For the text-containing cell, return its midpoint in (x, y) coordinate format. 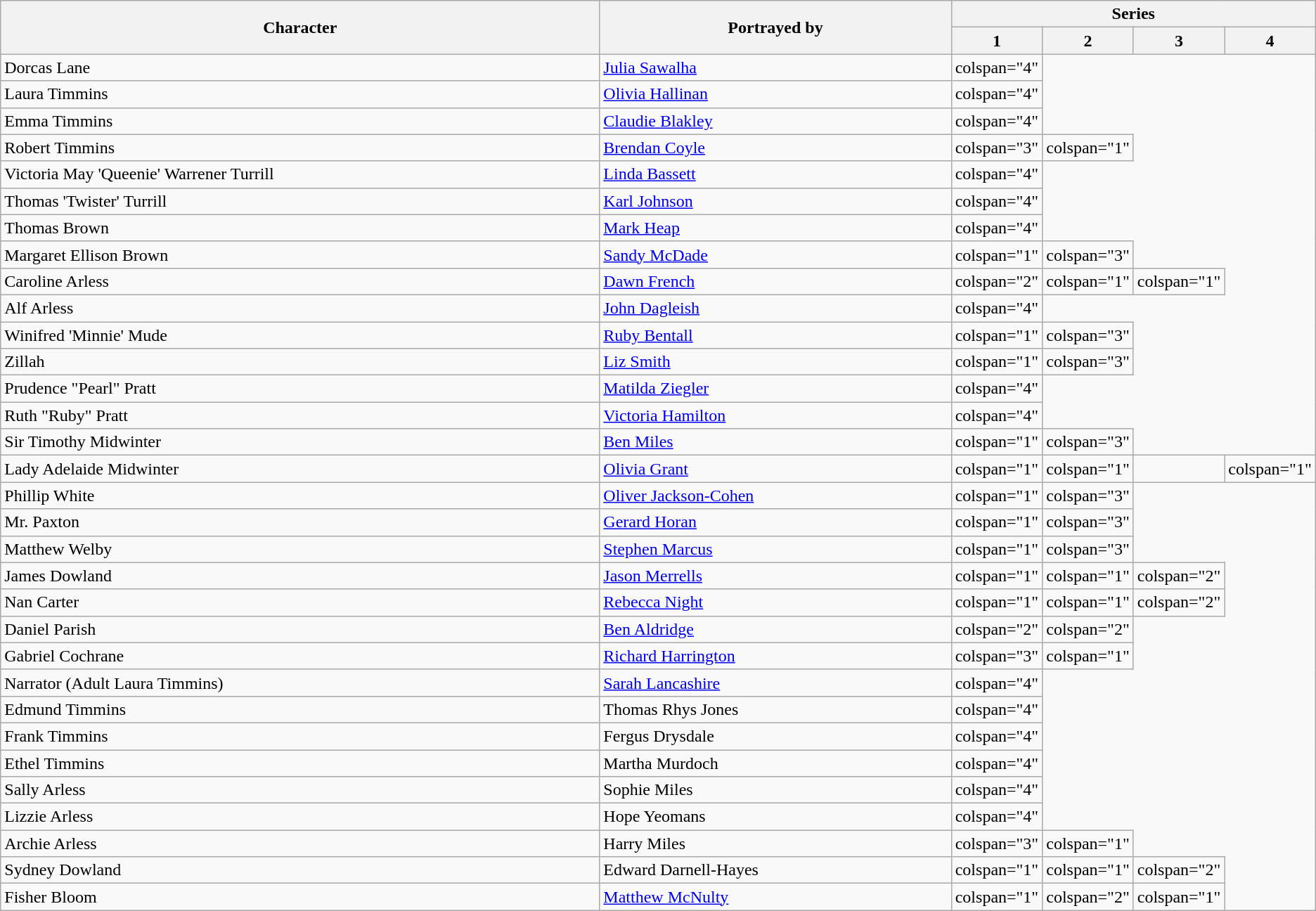
Harry Miles (775, 844)
Ruby Bentall (775, 335)
Sydney Dowland (300, 870)
Thomas Brown (300, 228)
Character (300, 27)
Julia Sawalha (775, 67)
Laura Timmins (300, 94)
Ben Miles (775, 442)
Portrayed by (775, 27)
Olivia Hallinan (775, 94)
Nan Carter (300, 602)
Ben Aldridge (775, 629)
Daniel Parish (300, 629)
Archie Arless (300, 844)
Stephen Marcus (775, 549)
Zillah (300, 362)
Phillip White (300, 496)
Matilda Ziegler (775, 389)
Ruth "Ruby" Pratt (300, 415)
Series (1133, 14)
Victoria May 'Queenie' Warrener Turrill (300, 174)
Thomas 'Twister' Turrill (300, 201)
Oliver Jackson-Cohen (775, 496)
Jason Merrells (775, 576)
Frank Timmins (300, 736)
Sally Arless (300, 790)
James Dowland (300, 576)
Matthew McNulty (775, 897)
Narrator (Adult Laura Timmins) (300, 683)
2 (1088, 41)
Sarah Lancashire (775, 683)
Sir Timothy Midwinter (300, 442)
Emma Timmins (300, 121)
Alf Arless (300, 308)
John Dagleish (775, 308)
Caroline Arless (300, 281)
Claudie Blakley (775, 121)
Dawn French (775, 281)
Rebecca Night (775, 602)
Thomas Rhys Jones (775, 709)
Dorcas Lane (300, 67)
Olivia Grant (775, 469)
Fergus Drysdale (775, 736)
Robert Timmins (300, 148)
Brendan Coyle (775, 148)
Liz Smith (775, 362)
Gerard Horan (775, 522)
3 (1179, 41)
Winifred 'Minnie' Mude (300, 335)
1 (997, 41)
Margaret Ellison Brown (300, 254)
Sandy McDade (775, 254)
Matthew Welby (300, 549)
Prudence "Pearl" Pratt (300, 389)
Lady Adelaide Midwinter (300, 469)
4 (1270, 41)
Mr. Paxton (300, 522)
Mark Heap (775, 228)
Ethel Timmins (300, 763)
Edward Darnell-Hayes (775, 870)
Martha Murdoch (775, 763)
Lizzie Arless (300, 817)
Fisher Bloom (300, 897)
Richard Harrington (775, 656)
Gabriel Cochrane (300, 656)
Sophie Miles (775, 790)
Edmund Timmins (300, 709)
Victoria Hamilton (775, 415)
Linda Bassett (775, 174)
Karl Johnson (775, 201)
Hope Yeomans (775, 817)
